Provide the [x, y] coordinate of the cell's center where the given text is located.  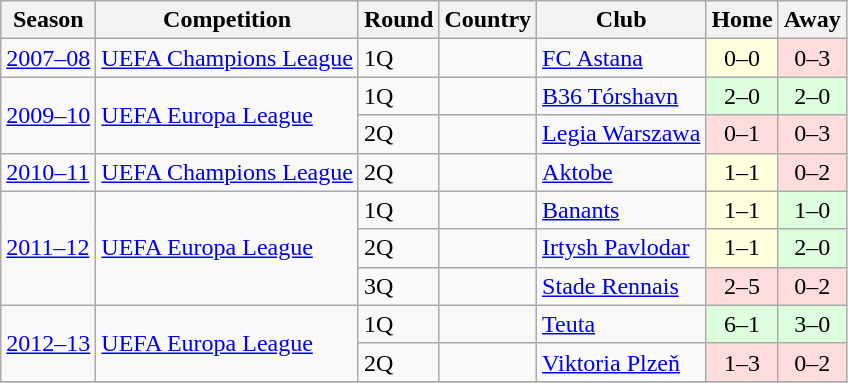
2011–12 [48, 248]
Aktobe [622, 172]
Club [622, 20]
Stade Rennais [622, 286]
Irtysh Pavlodar [622, 248]
3–0 [812, 324]
0–0 [742, 58]
Legia Warszawa [622, 134]
Competition [228, 20]
Home [742, 20]
6–1 [742, 324]
2007–08 [48, 58]
2–5 [742, 286]
2009–10 [48, 115]
3Q [398, 286]
0–1 [742, 134]
Season [48, 20]
2010–11 [48, 172]
Away [812, 20]
Banants [622, 210]
1–3 [742, 362]
2012–13 [48, 343]
1–0 [812, 210]
B36 Tórshavn [622, 96]
FC Astana [622, 58]
Teuta [622, 324]
Viktoria Plzeň [622, 362]
Country [488, 20]
Round [398, 20]
